Extract the [X, Y] coordinate from the center of the cell holding the provided text.  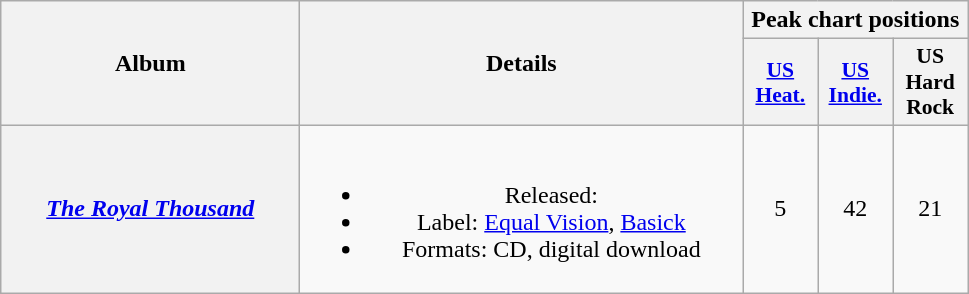
USHard Rock [930, 82]
USHeat. [780, 82]
The Royal Thousand [150, 208]
5 [780, 208]
21 [930, 208]
USIndie. [856, 82]
Album [150, 64]
Details [522, 64]
42 [856, 208]
Peak chart positions [856, 20]
Released: Label: Equal Vision, BasickFormats: CD, digital download [522, 208]
